Return the [X, Y] coordinate for the center point of the cell that contains the specified text.  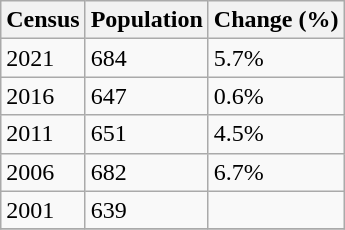
Census [43, 20]
2021 [43, 58]
684 [146, 58]
0.6% [276, 96]
2016 [43, 96]
2006 [43, 172]
2001 [43, 210]
Change (%) [276, 20]
Population [146, 20]
651 [146, 134]
682 [146, 172]
4.5% [276, 134]
647 [146, 96]
639 [146, 210]
6.7% [276, 172]
2011 [43, 134]
5.7% [276, 58]
